Search for the cell housing the specified text and yield its [X, Y] center coordinate. 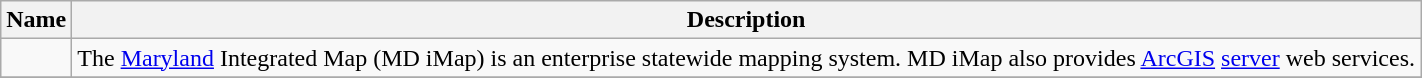
Description [746, 20]
Name [36, 20]
The Maryland Integrated Map (MD iMap) is an enterprise statewide mapping system. MD iMap also provides ArcGIS server web services. [746, 58]
